Detect which cell encompasses the target text, then output its [x, y] center coordinate. 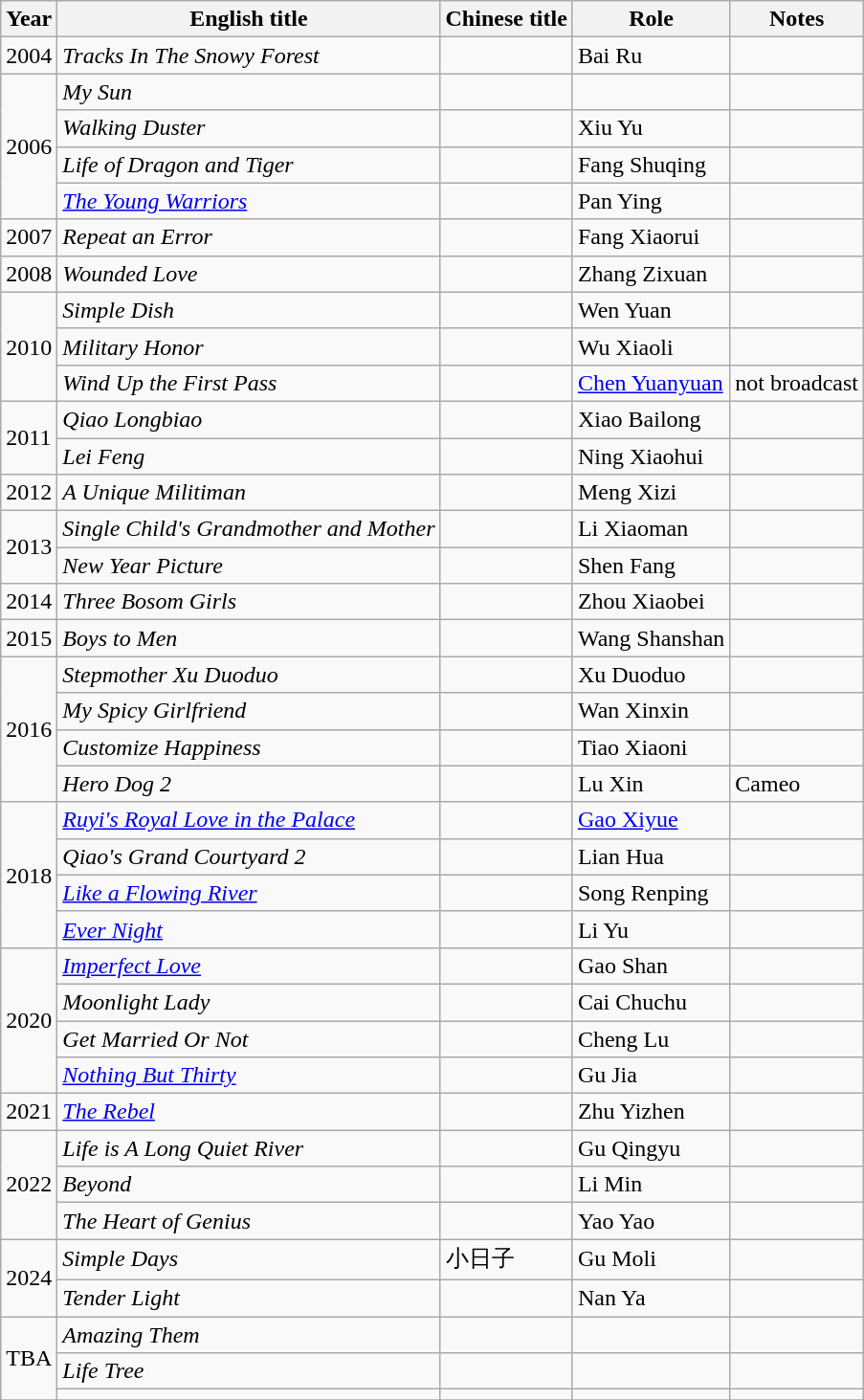
Year [29, 19]
Li Xiaoman [651, 529]
2024 [29, 1278]
Chen Yuanyuan [651, 383]
Xu Duoduo [651, 675]
Chinese title [506, 19]
Ning Xiaohui [651, 456]
Wan Xinxin [651, 711]
Wang Shanshan [651, 638]
Lu Xin [651, 784]
2014 [29, 602]
Yao Yao [651, 1221]
Cheng Lu [651, 1038]
Zhou Xiaobei [651, 602]
2004 [29, 56]
Qiao's Grand Courtyard 2 [249, 856]
Qiao Longbiao [249, 419]
A Unique Militiman [249, 493]
2010 [29, 346]
Li Yu [651, 929]
Hero Dog 2 [249, 784]
Notes [797, 19]
Xiu Yu [651, 128]
Moonlight Lady [249, 1002]
2021 [29, 1112]
My Spicy Girlfriend [249, 711]
Military Honor [249, 346]
Like a Flowing River [249, 893]
Life is A Long Quiet River [249, 1148]
Simple Dish [249, 310]
Tender Light [249, 1298]
Gu Jia [651, 1076]
Lei Feng [249, 456]
Wu Xiaoli [651, 346]
2022 [29, 1185]
Get Married Or Not [249, 1038]
Tracks In The Snowy Forest [249, 56]
Gu Qingyu [651, 1148]
Ruyi's Royal Love in the Palace [249, 820]
Shen Fang [651, 566]
2011 [29, 437]
Lian Hua [651, 856]
Wind Up the First Pass [249, 383]
2018 [29, 875]
Ever Night [249, 929]
The Young Warriors [249, 201]
New Year Picture [249, 566]
Cai Chuchu [651, 1002]
Song Renping [651, 893]
Wounded Love [249, 274]
Gao Shan [651, 966]
Bai Ru [651, 56]
Cameo [797, 784]
The Heart of Genius [249, 1221]
Life Tree [249, 1371]
Tiao Xiaoni [651, 747]
Single Child's Grandmother and Mother [249, 529]
Zhu Yizhen [651, 1112]
2007 [29, 237]
Three Bosom Girls [249, 602]
Role [651, 19]
The Rebel [249, 1112]
小日子 [506, 1259]
2008 [29, 274]
not broadcast [797, 383]
TBA [29, 1359]
Amazing Them [249, 1335]
2013 [29, 547]
Stepmother Xu Duoduo [249, 675]
2012 [29, 493]
Wen Yuan [651, 310]
Life of Dragon and Tiger [249, 165]
Meng Xizi [651, 493]
2016 [29, 729]
Imperfect Love [249, 966]
2020 [29, 1020]
Repeat an Error [249, 237]
Walking Duster [249, 128]
English title [249, 19]
2006 [29, 146]
Li Min [651, 1185]
Simple Days [249, 1259]
Boys to Men [249, 638]
Nothing But Thirty [249, 1076]
Pan Ying [651, 201]
Customize Happiness [249, 747]
Fang Shuqing [651, 165]
My Sun [249, 92]
Zhang Zixuan [651, 274]
2015 [29, 638]
Fang Xiaorui [651, 237]
Gao Xiyue [651, 820]
Beyond [249, 1185]
Nan Ya [651, 1298]
Gu Moli [651, 1259]
Xiao Bailong [651, 419]
